Scan for the cell matching the given text and deliver its [x, y] coordinate at center. 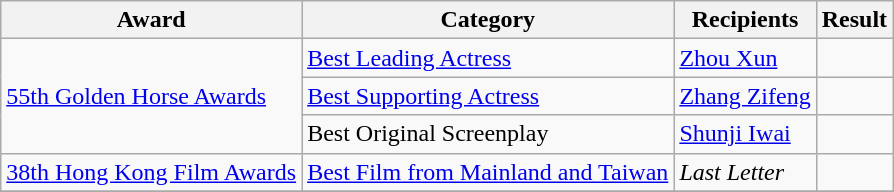
Best Leading Actress [488, 58]
Award [152, 20]
Last Letter [745, 172]
Category [488, 20]
Zhang Zifeng [745, 96]
Shunji Iwai [745, 134]
Result [854, 20]
Zhou Xun [745, 58]
Best Film from Mainland and Taiwan [488, 172]
Best Supporting Actress [488, 96]
38th Hong Kong Film Awards [152, 172]
Recipients [745, 20]
Best Original Screenplay [488, 134]
55th Golden Horse Awards [152, 96]
